For the text-containing cell, return its midpoint in (X, Y) coordinate format. 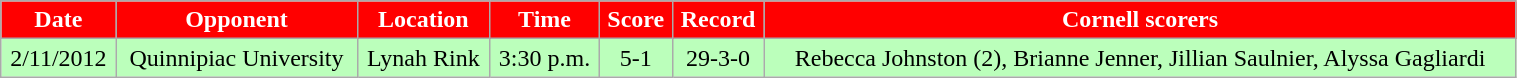
3:30 p.m. (545, 58)
Record (718, 20)
Date (58, 20)
Score (636, 20)
Location (424, 20)
Quinnipiac University (236, 58)
Lynah Rink (424, 58)
Opponent (236, 20)
5-1 (636, 58)
2/11/2012 (58, 58)
Time (545, 20)
Cornell scorers (1140, 20)
29-3-0 (718, 58)
Rebecca Johnston (2), Brianne Jenner, Jillian Saulnier, Alyssa Gagliardi (1140, 58)
